Return the (X, Y) coordinate for the center point of the cell that contains the specified text.  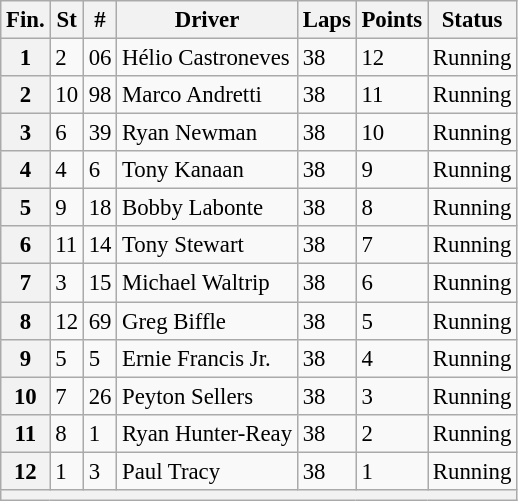
Ryan Newman (208, 133)
Hélio Castroneves (208, 58)
Marco Andretti (208, 95)
Status (472, 20)
Tony Kanaan (208, 170)
Driver (208, 20)
St (66, 20)
18 (100, 208)
98 (100, 95)
Greg Biffle (208, 321)
26 (100, 396)
69 (100, 321)
06 (100, 58)
Points (392, 20)
Laps (326, 20)
Ernie Francis Jr. (208, 358)
Peyton Sellers (208, 396)
Ryan Hunter-Reay (208, 433)
Paul Tracy (208, 471)
Tony Stewart (208, 245)
# (100, 20)
14 (100, 245)
Bobby Labonte (208, 208)
39 (100, 133)
15 (100, 283)
Fin. (26, 20)
Michael Waltrip (208, 283)
